Return [x, y] of the center of cell containing provided text 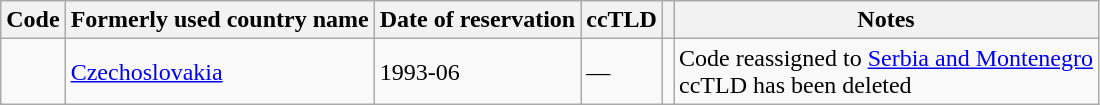
Code [33, 20]
Notes [886, 20]
1993-06 [478, 72]
Czechoslovakia [220, 72]
— [622, 72]
Code reassigned to Serbia and MontenegroccTLD has been deleted [886, 72]
Formerly used country name [220, 20]
ccTLD [622, 20]
Date of reservation [478, 20]
